Scan for the cell matching the given text and deliver its [X, Y] coordinate at center. 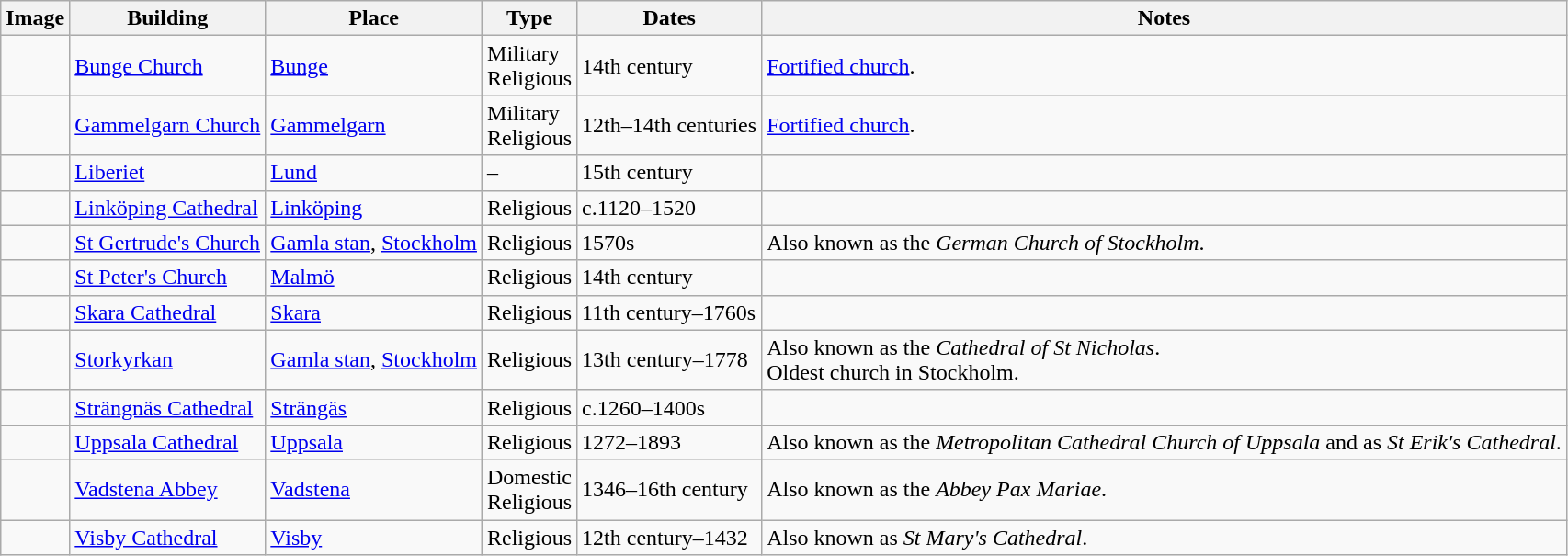
– [529, 173]
Storkyrkan [167, 360]
Linköping [374, 208]
Lund [374, 173]
Image [35, 18]
Vadstena Abbey [167, 489]
c.1260–1400s [669, 407]
Gammelgarn [374, 125]
Uppsala Cathedral [167, 442]
c.1120–1520 [669, 208]
1272–1893 [669, 442]
11th century–1760s [669, 312]
Bunge Church [167, 66]
13th century–1778 [669, 360]
Notes [1165, 18]
St Gertrude's Church [167, 243]
Also known as the Cathedral of St Nicholas.Oldest church in Stockholm. [1165, 360]
Dates [669, 18]
12th century–1432 [669, 538]
Also known as the German Church of Stockholm. [1165, 243]
Place [374, 18]
Gammelgarn Church [167, 125]
Visby Cathedral [167, 538]
Skara Cathedral [167, 312]
Also known as the Abbey Pax Mariae. [1165, 489]
DomesticReligious [529, 489]
12th–14th centuries [669, 125]
1570s [669, 243]
Liberiet [167, 173]
Also known as the Metropolitan Cathedral Church of Uppsala and as St Erik's Cathedral. [1165, 442]
Linköping Cathedral [167, 208]
Strängäs [374, 407]
Bunge [374, 66]
Uppsala [374, 442]
1346–16th century [669, 489]
Strängnäs Cathedral [167, 407]
Building [167, 18]
St Peter's Church [167, 278]
Skara [374, 312]
Also known as St Mary's Cathedral. [1165, 538]
Visby [374, 538]
15th century [669, 173]
Vadstena [374, 489]
Type [529, 18]
Malmö [374, 278]
